Output the (x, y) coordinate of the center of the cell containing the given text.  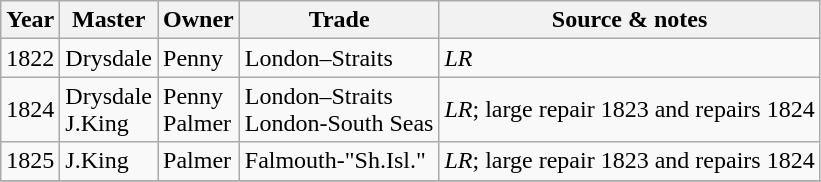
Master (109, 20)
London–StraitsLondon-South Seas (339, 110)
Source & notes (630, 20)
J.King (109, 161)
LR (630, 58)
1824 (30, 110)
Year (30, 20)
London–Straits (339, 58)
Penny (199, 58)
Owner (199, 20)
1822 (30, 58)
DrysdaleJ.King (109, 110)
Trade (339, 20)
Falmouth-"Sh.Isl." (339, 161)
1825 (30, 161)
Drysdale (109, 58)
Palmer (199, 161)
PennyPalmer (199, 110)
